Extract the (x, y) coordinate from the center of the cell holding the provided text.  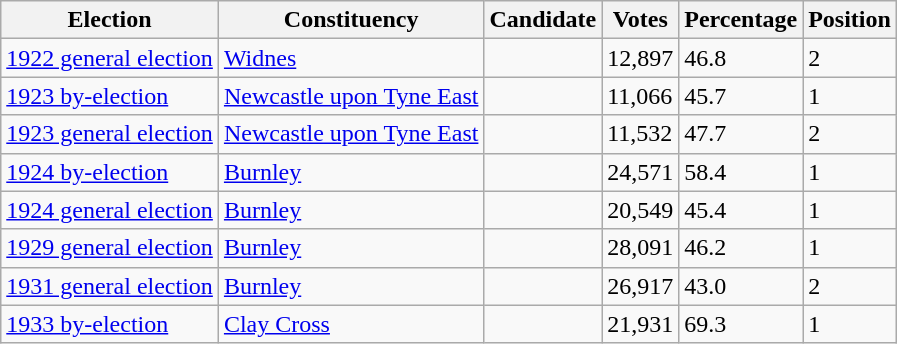
46.2 (741, 248)
45.4 (741, 210)
69.3 (741, 324)
47.7 (741, 134)
12,897 (640, 58)
11,066 (640, 96)
Widnes (351, 58)
Percentage (741, 20)
20,549 (640, 210)
24,571 (640, 172)
Votes (640, 20)
45.7 (741, 96)
1933 by-election (110, 324)
Clay Cross (351, 324)
28,091 (640, 248)
Election (110, 20)
1922 general election (110, 58)
1923 by-election (110, 96)
43.0 (741, 286)
1924 general election (110, 210)
1929 general election (110, 248)
46.8 (741, 58)
21,931 (640, 324)
1924 by-election (110, 172)
1923 general election (110, 134)
Constituency (351, 20)
11,532 (640, 134)
1931 general election (110, 286)
Candidate (543, 20)
Position (850, 20)
26,917 (640, 286)
58.4 (741, 172)
